Locate the cell with the specified text and output its (X, Y) center coordinate. 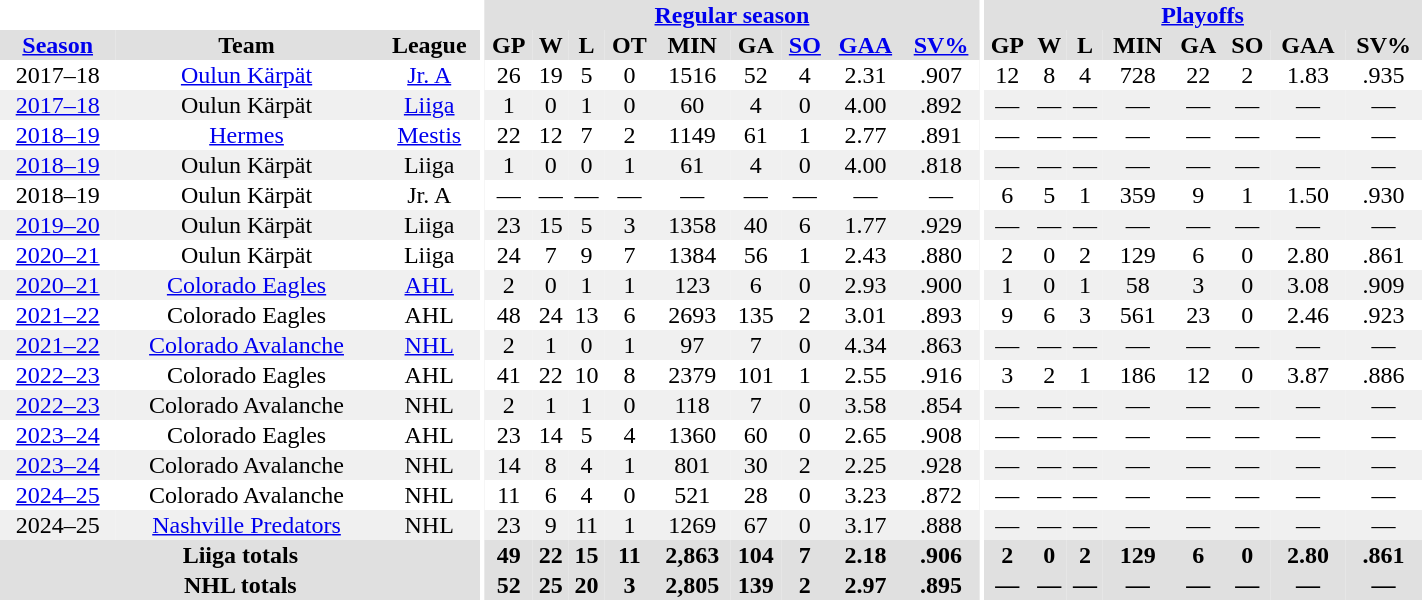
40 (756, 225)
67 (756, 525)
25 (551, 585)
.929 (941, 225)
2693 (692, 315)
3.01 (866, 315)
.872 (941, 495)
20 (587, 585)
104 (756, 555)
.893 (941, 315)
41 (509, 375)
.935 (1384, 75)
3.17 (866, 525)
19 (551, 75)
Liiga totals (240, 555)
1358 (692, 225)
49 (509, 555)
Playoffs (1202, 15)
Nashville Predators (246, 525)
2,805 (692, 585)
.923 (1384, 315)
3.23 (866, 495)
2.65 (866, 435)
Team (246, 45)
2.25 (866, 465)
1360 (692, 435)
13 (587, 315)
Regular season (732, 15)
135 (756, 315)
.908 (941, 435)
2.31 (866, 75)
28 (756, 495)
2.43 (866, 255)
.891 (941, 135)
3.58 (866, 405)
26 (509, 75)
2.18 (866, 555)
58 (1138, 285)
Season (58, 45)
1384 (692, 255)
.900 (941, 285)
.818 (941, 165)
.886 (1384, 375)
3.87 (1308, 375)
2,863 (692, 555)
123 (692, 285)
118 (692, 405)
2379 (692, 375)
1269 (692, 525)
4.34 (866, 345)
1.83 (1308, 75)
.863 (941, 345)
801 (692, 465)
48 (509, 315)
.892 (941, 105)
186 (1138, 375)
359 (1138, 195)
2.97 (866, 585)
2.46 (1308, 315)
1.50 (1308, 195)
.854 (941, 405)
.888 (941, 525)
.928 (941, 465)
.916 (941, 375)
1.77 (866, 225)
3.08 (1308, 285)
League (430, 45)
10 (587, 375)
.895 (941, 585)
1516 (692, 75)
56 (756, 255)
2.55 (866, 375)
97 (692, 345)
2.77 (866, 135)
2019–20 (58, 225)
Mestis (430, 135)
2.93 (866, 285)
.906 (941, 555)
.930 (1384, 195)
521 (692, 495)
OT (629, 45)
.909 (1384, 285)
.907 (941, 75)
30 (756, 465)
728 (1138, 75)
Hermes (246, 135)
139 (756, 585)
561 (1138, 315)
1149 (692, 135)
.880 (941, 255)
101 (756, 375)
NHL totals (240, 585)
